Locate the cell with the specified text and output its (X, Y) center coordinate. 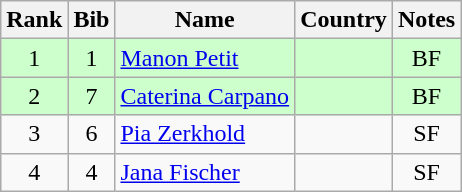
7 (92, 96)
Country (344, 20)
6 (92, 134)
Name (205, 20)
3 (34, 134)
Pia Zerkhold (205, 134)
Bib (92, 20)
2 (34, 96)
Jana Fischer (205, 172)
Rank (34, 20)
Caterina Carpano (205, 96)
Manon Petit (205, 58)
Notes (426, 20)
